Return (X, Y) of the center of cell containing provided text 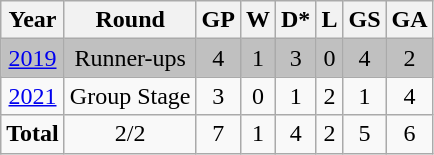
GA (410, 20)
2/2 (130, 134)
Total (33, 134)
5 (364, 134)
2021 (33, 96)
GS (364, 20)
Round (130, 20)
W (258, 20)
2019 (33, 58)
Runner-ups (130, 58)
Group Stage (130, 96)
D* (295, 20)
GP (218, 20)
7 (218, 134)
6 (410, 134)
L (330, 20)
Year (33, 20)
